Find where the given text appears and provide that cell's center as [x, y] coordinate. 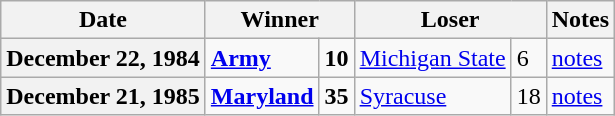
18 [528, 96]
Maryland [262, 96]
December 21, 1985 [104, 96]
December 22, 1984 [104, 58]
Notes [580, 20]
Winner [280, 20]
Date [104, 20]
6 [528, 58]
Army [262, 58]
Syracuse [432, 96]
Loser [450, 20]
35 [336, 96]
10 [336, 58]
Michigan State [432, 58]
